Return the [x, y] coordinate for the center point of the cell that contains the specified text.  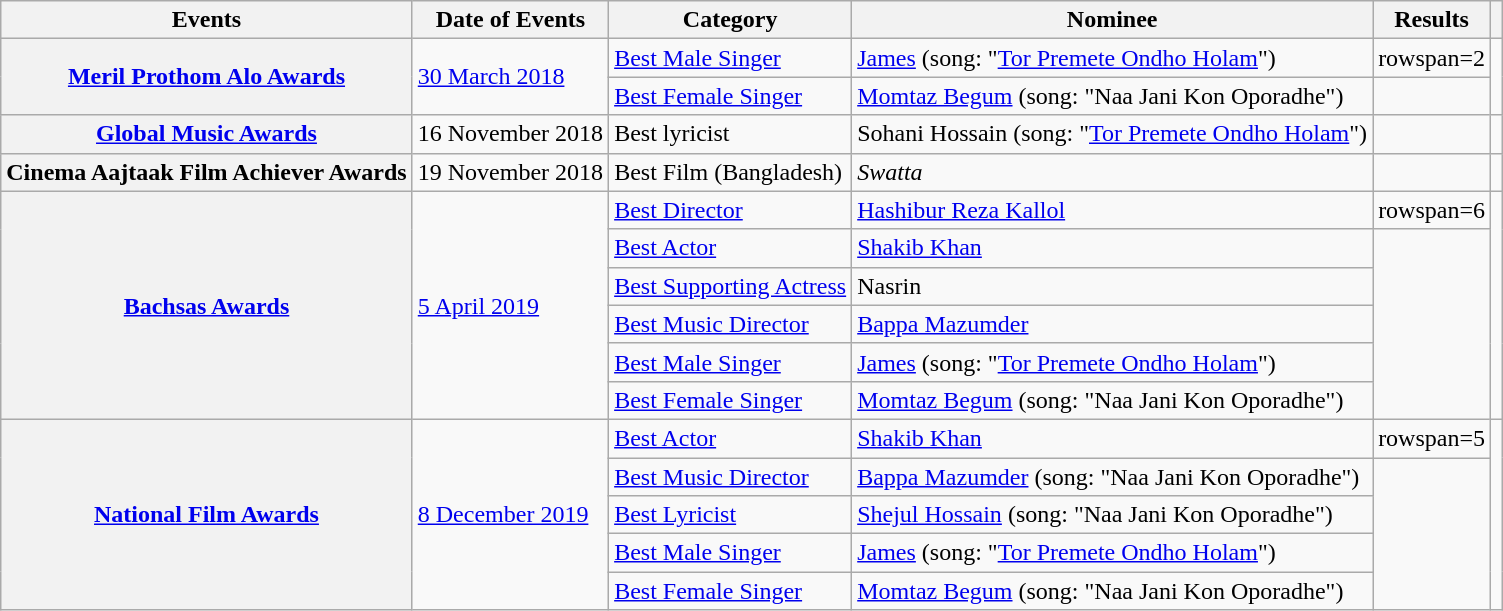
Best Lyricist [730, 515]
Bappa Mazumder (song: "Naa Jani Kon Oporadhe") [1112, 477]
Hashibur Reza Kallol [1112, 210]
Bachsas Awards [206, 305]
5 April 2019 [510, 305]
16 November 2018 [510, 134]
Best Director [730, 210]
Category [730, 20]
Best Film (Bangladesh) [730, 172]
Date of Events [510, 20]
Sohani Hossain (song: "Tor Premete Ondho Holam") [1112, 134]
Global Music Awards [206, 134]
Best Supporting Actress [730, 286]
Cinema Aajtaak Film Achiever Awards [206, 172]
rowspan=6 [1432, 210]
Nasrin [1112, 286]
Best lyricist [730, 134]
Events [206, 20]
National Film Awards [206, 514]
Nominee [1112, 20]
8 December 2019 [510, 514]
Results [1432, 20]
Meril Prothom Alo Awards [206, 77]
Swatta [1112, 172]
rowspan=2 [1432, 58]
Bappa Mazumder [1112, 324]
30 March 2018 [510, 77]
rowspan=5 [1432, 438]
19 November 2018 [510, 172]
Shejul Hossain (song: "Naa Jani Kon Oporadhe") [1112, 515]
